Detect which cell encompasses the target text, then output its [X, Y] center coordinate. 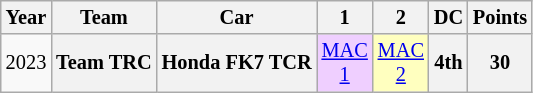
Honda FK7 TCR [237, 63]
Team TRC [104, 63]
4th [448, 63]
MAC1 [345, 63]
Points [500, 17]
MAC2 [401, 63]
30 [500, 63]
2 [401, 17]
Car [237, 17]
Year [26, 17]
1 [345, 17]
2023 [26, 63]
DC [448, 17]
Team [104, 17]
